Scan for the cell matching the given text and deliver its [X, Y] coordinate at center. 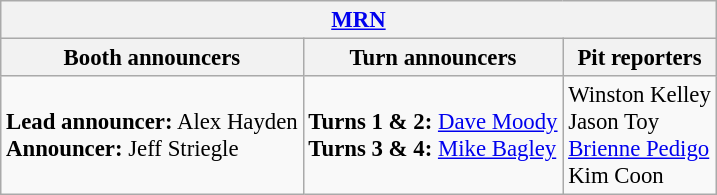
Lead announcer: Alex HaydenAnnouncer: Jeff Striegle [152, 136]
MRN [358, 20]
Winston KelleyJason ToyBrienne PedigoKim Coon [640, 136]
Turn announcers [433, 58]
Pit reporters [640, 58]
Booth announcers [152, 58]
Turns 1 & 2: Dave MoodyTurns 3 & 4: Mike Bagley [433, 136]
